Pinpoint the cell where the given text exists, returning its [X, Y] midpoint coordinate. 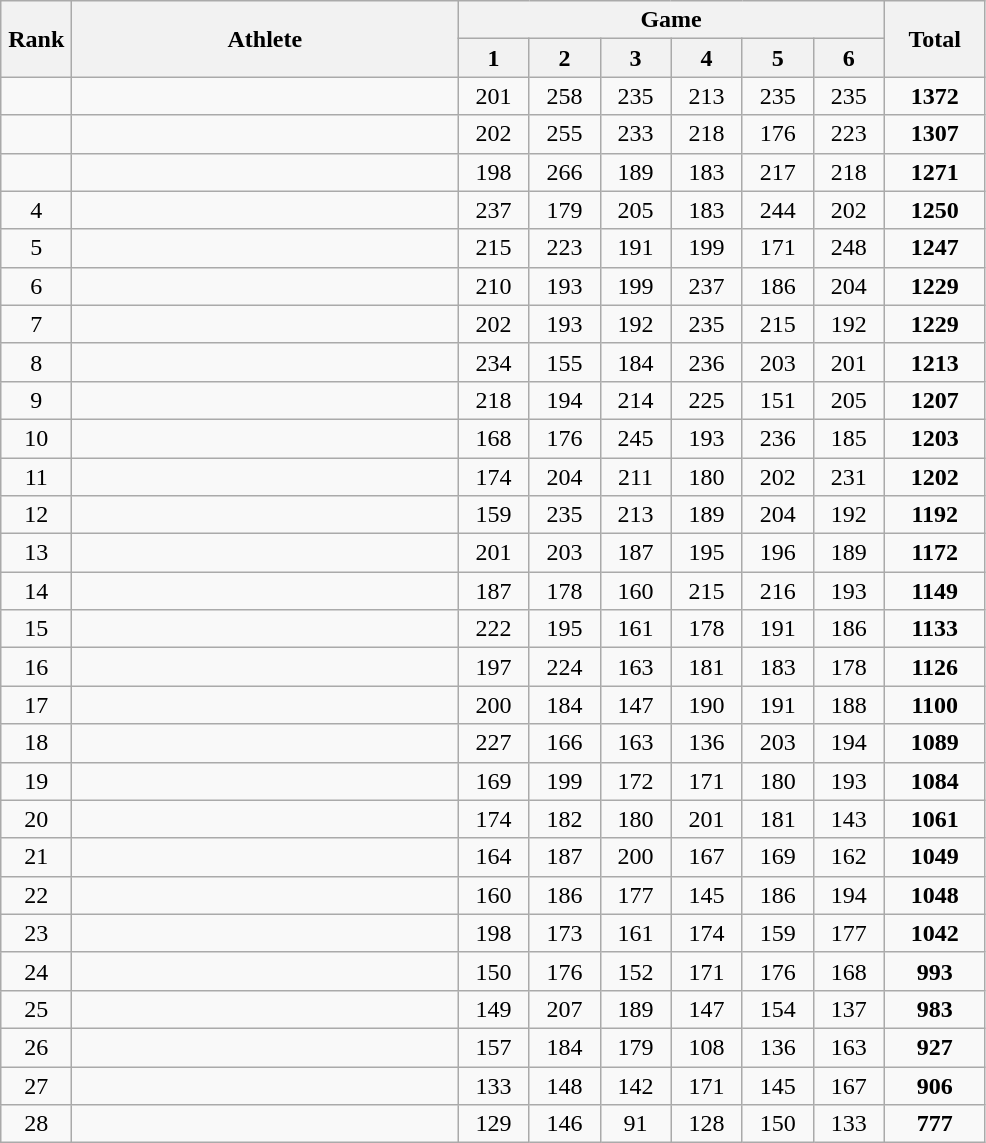
91 [636, 1124]
1213 [934, 362]
197 [494, 667]
777 [934, 1124]
244 [778, 210]
245 [636, 438]
234 [494, 362]
182 [564, 819]
258 [564, 96]
225 [706, 400]
1126 [934, 667]
157 [494, 1047]
28 [36, 1124]
Athlete [265, 39]
16 [36, 667]
Rank [36, 39]
1089 [934, 743]
22 [36, 895]
927 [934, 1047]
190 [706, 705]
19 [36, 781]
21 [36, 857]
983 [934, 1009]
172 [636, 781]
173 [564, 933]
1084 [934, 781]
149 [494, 1009]
266 [564, 172]
11 [36, 477]
Total [934, 39]
148 [564, 1085]
222 [494, 629]
1271 [934, 172]
216 [778, 591]
993 [934, 971]
17 [36, 705]
217 [778, 172]
10 [36, 438]
210 [494, 286]
Game [671, 20]
23 [36, 933]
196 [778, 553]
152 [636, 971]
9 [36, 400]
185 [848, 438]
1049 [934, 857]
15 [36, 629]
1100 [934, 705]
146 [564, 1124]
233 [636, 134]
2 [564, 58]
1172 [934, 553]
1372 [934, 96]
188 [848, 705]
164 [494, 857]
108 [706, 1047]
1192 [934, 515]
1307 [934, 134]
248 [848, 248]
1133 [934, 629]
7 [36, 324]
151 [778, 400]
1203 [934, 438]
137 [848, 1009]
1247 [934, 248]
3 [636, 58]
1061 [934, 819]
1250 [934, 210]
166 [564, 743]
207 [564, 1009]
128 [706, 1124]
154 [778, 1009]
24 [36, 971]
1048 [934, 895]
8 [36, 362]
255 [564, 134]
20 [36, 819]
1202 [934, 477]
12 [36, 515]
162 [848, 857]
1042 [934, 933]
155 [564, 362]
25 [36, 1009]
27 [36, 1085]
1207 [934, 400]
143 [848, 819]
1149 [934, 591]
224 [564, 667]
13 [36, 553]
211 [636, 477]
142 [636, 1085]
14 [36, 591]
227 [494, 743]
1 [494, 58]
26 [36, 1047]
129 [494, 1124]
906 [934, 1085]
18 [36, 743]
214 [636, 400]
231 [848, 477]
